Determine the [X, Y] coordinate at the center of the cell enclosing the given text.  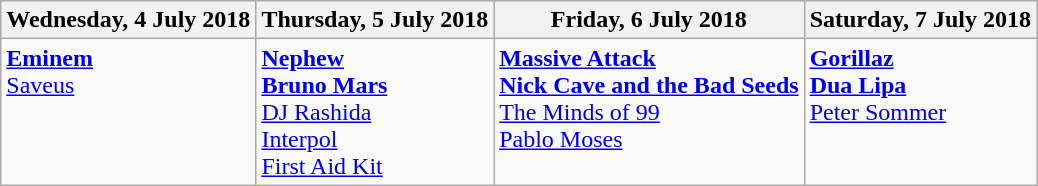
Wednesday, 4 July 2018 [128, 20]
NephewBruno MarsDJ RashidaInterpolFirst Aid Kit [375, 112]
Massive AttackNick Cave and the Bad SeedsThe Minds of 99Pablo Moses [649, 112]
GorillazDua LipaPeter Sommer [920, 112]
Friday, 6 July 2018 [649, 20]
Thursday, 5 July 2018 [375, 20]
Saturday, 7 July 2018 [920, 20]
EminemSaveus [128, 112]
